Provide the (X, Y) coordinate of the cell's center where the given text is located.  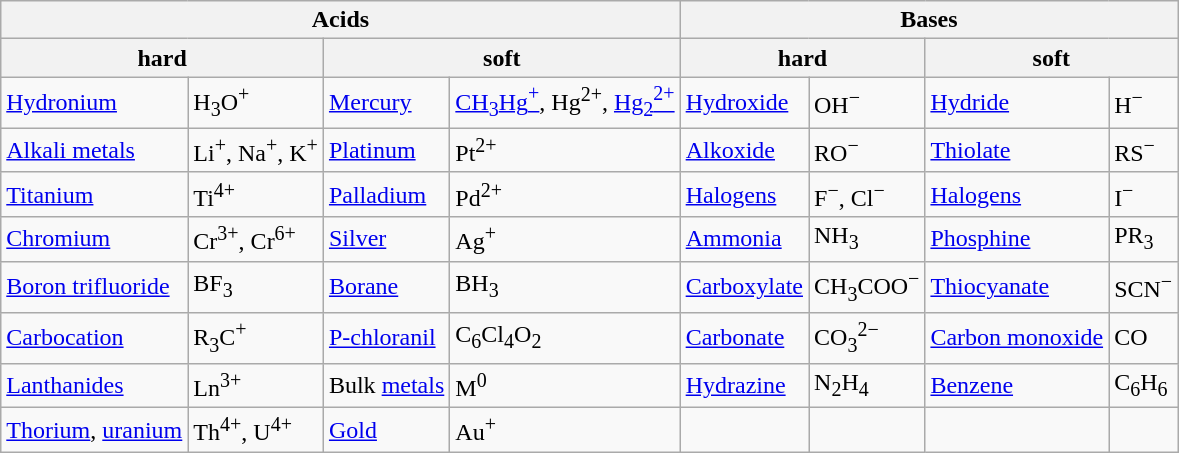
H3O+ (256, 102)
Ti4+ (256, 194)
N2H4 (866, 386)
C6H6 (1144, 386)
H− (1144, 102)
CH3Hg+, Hg2+, Hg22+ (565, 102)
Palladium (386, 194)
Benzene (1017, 386)
Th4+, U4+ (256, 430)
Pt2+ (565, 150)
Thiocyanate (1017, 286)
CH3COO− (866, 286)
Ln3+ (256, 386)
Acids (340, 20)
Mercury (386, 102)
Hydroxide (744, 102)
Cr3+, Cr6+ (256, 240)
Au+ (565, 430)
Boron trifluoride (94, 286)
C6Cl4O2 (565, 338)
F−, Cl− (866, 194)
RO− (866, 150)
Hydronium (94, 102)
R3C+ (256, 338)
PR3 (1144, 240)
Titanium (94, 194)
CO (1144, 338)
Carboxylate (744, 286)
BH3 (565, 286)
Phosphine (1017, 240)
Hydride (1017, 102)
CO32− (866, 338)
Carbonate (744, 338)
Ammonia (744, 240)
Li+, Na+, K+ (256, 150)
Lanthanides (94, 386)
Pd2+ (565, 194)
Gold (386, 430)
Borane (386, 286)
Thiolate (1017, 150)
Platinum (386, 150)
Chromium (94, 240)
SCN− (1144, 286)
Carbon monoxide (1017, 338)
NH3 (866, 240)
Bulk metals (386, 386)
Silver (386, 240)
Carbocation (94, 338)
Thorium, uranium (94, 430)
Alkoxide (744, 150)
Ag+ (565, 240)
P-chloranil (386, 338)
Alkali metals (94, 150)
Bases (929, 20)
Hydrazine (744, 386)
BF3 (256, 286)
RS− (1144, 150)
I− (1144, 194)
M0 (565, 386)
OH− (866, 102)
